Find where the given text appears and provide that cell's center as [X, Y] coordinate. 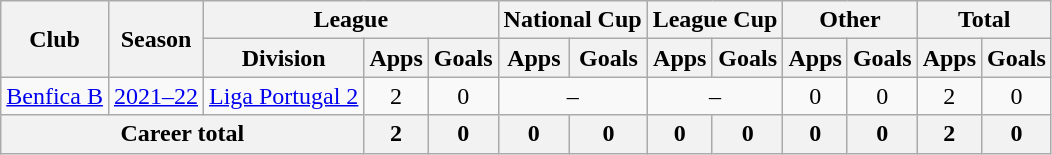
Club [55, 39]
Career total [182, 134]
League [352, 20]
Season [156, 39]
Division [284, 58]
Benfica B [55, 96]
Other [850, 20]
2021–22 [156, 96]
Total [984, 20]
National Cup [572, 20]
Liga Portugal 2 [284, 96]
League Cup [715, 20]
